Capture the cell that displays the provided text and extract its (x, y) central coordinate. 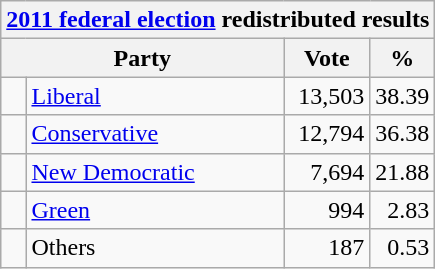
36.38 (402, 134)
994 (327, 210)
2.83 (402, 210)
38.39 (402, 96)
Liberal (155, 96)
Green (155, 210)
Conservative (155, 134)
2011 federal election redistributed results (218, 20)
13,503 (327, 96)
Others (155, 248)
12,794 (327, 134)
0.53 (402, 248)
187 (327, 248)
% (402, 58)
7,694 (327, 172)
Vote (327, 58)
Party (142, 58)
New Democratic (155, 172)
21.88 (402, 172)
